Return [X, Y] of the center of cell containing provided text 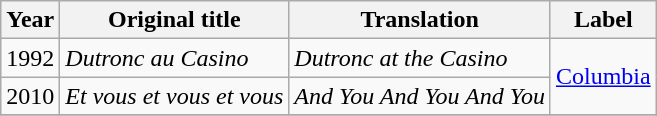
And You And You And You [420, 96]
1992 [30, 58]
Original title [174, 20]
Translation [420, 20]
Et vous et vous et vous [174, 96]
Year [30, 20]
Dutronc au Casino [174, 58]
Label [603, 20]
Dutronc at the Casino [420, 58]
2010 [30, 96]
Columbia [603, 77]
